Provide the (X, Y) coordinate of the cell's center where the given text is located.  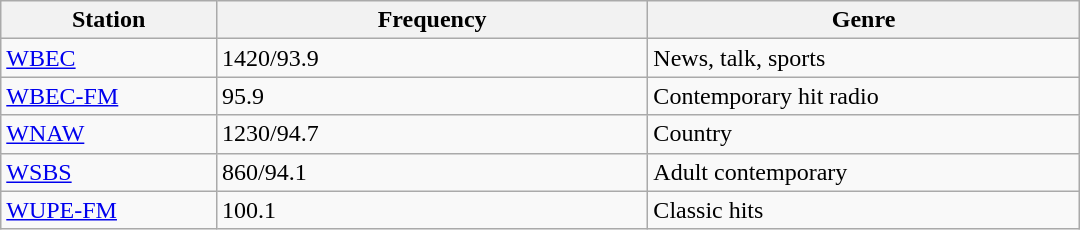
Contemporary hit radio (864, 96)
Frequency (432, 20)
1230/94.7 (432, 134)
100.1 (432, 210)
WUPE-FM (109, 210)
News, talk, sports (864, 58)
WNAW (109, 134)
Station (109, 20)
95.9 (432, 96)
WBEC (109, 58)
1420/93.9 (432, 58)
WSBS (109, 172)
860/94.1 (432, 172)
WBEC-FM (109, 96)
Country (864, 134)
Adult contemporary (864, 172)
Genre (864, 20)
Classic hits (864, 210)
